For the text-containing cell, return its midpoint in [x, y] coordinate format. 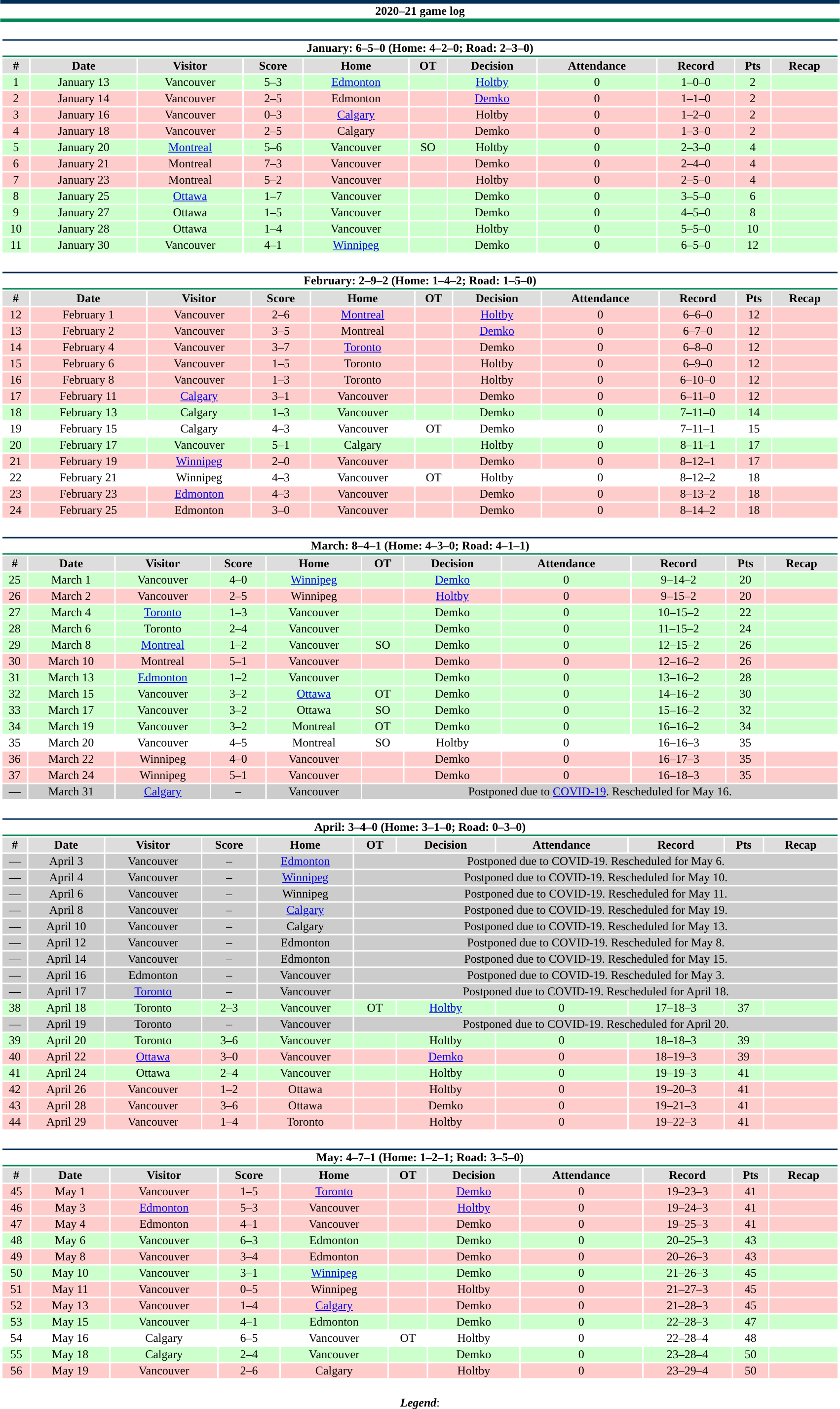
7–11–1 [698, 429]
5 [16, 148]
January 25 [84, 196]
April 8 [66, 910]
February 21 [88, 477]
February 1 [88, 314]
May 16 [71, 1338]
5–6 [272, 148]
8–11–1 [698, 445]
January 27 [84, 213]
42 [15, 1090]
April 18 [66, 1008]
19–20–3 [676, 1090]
9 [16, 213]
11 [16, 245]
54 [16, 1338]
January 20 [84, 148]
56 [16, 1371]
April 20 [66, 1040]
9–14–2 [679, 580]
6–10–0 [698, 380]
March 1 [71, 580]
April 6 [66, 894]
23–28–4 [687, 1354]
19–19–3 [676, 1073]
March 8 [71, 645]
6–8–0 [698, 347]
2–3–0 [696, 148]
May 4 [71, 1224]
Postponed due to COVID-19. Rescheduled for May 8. [596, 942]
19–25–3 [687, 1224]
19–21–3 [676, 1105]
February 15 [88, 429]
January 23 [84, 180]
36 [15, 759]
Postponed due to COVID-19. Rescheduled for May 13. [596, 927]
April 24 [66, 1073]
0–3 [272, 115]
2020–21 game log [420, 11]
12–16–2 [679, 661]
11–15–2 [679, 628]
51 [16, 1289]
33 [15, 710]
2–0 [281, 462]
19–24–3 [687, 1208]
7–3 [272, 163]
May 6 [71, 1241]
6–11–0 [698, 396]
38 [15, 1008]
21–27–3 [687, 1289]
April 28 [66, 1105]
2–3 [229, 1008]
40 [15, 1057]
March 24 [71, 776]
January 30 [84, 245]
Postponed due to COVID-19. Rescheduled for May 11. [596, 894]
May 11 [71, 1289]
19 [16, 429]
8–12–1 [698, 462]
1–3–0 [696, 131]
February 6 [88, 364]
5–2 [272, 180]
8–12–2 [698, 477]
29 [15, 645]
13 [16, 331]
3–5 [281, 331]
16 [16, 380]
16–18–3 [679, 776]
May 1 [71, 1191]
January 14 [84, 98]
January 21 [84, 163]
March 17 [71, 710]
23 [16, 494]
7 [16, 180]
1–1–0 [696, 98]
2–4–0 [696, 163]
January 13 [84, 82]
March: 8–4–1 (Home: 4–3–0; Road: 4–1–1) [420, 546]
6–7–0 [698, 331]
22–28–3 [687, 1322]
18–18–3 [676, 1040]
April 26 [66, 1090]
9–15–2 [679, 596]
20–26–3 [687, 1256]
March 22 [71, 759]
6–9–0 [698, 364]
April 3 [66, 861]
4–5–0 [696, 213]
May 8 [71, 1256]
February 23 [88, 494]
6–6–0 [698, 314]
February 17 [88, 445]
March 10 [71, 661]
Postponed due to COVID-19. Rescheduled for May 15. [596, 959]
April 10 [66, 927]
March 31 [71, 791]
25 [15, 580]
April: 3–4–0 (Home: 3–1–0; Road: 0–3–0) [420, 827]
8–13–2 [698, 494]
February: 2–9–2 (Home: 1–4–2; Road: 1–5–0) [420, 280]
3 [16, 115]
18–19–3 [676, 1057]
April 16 [66, 975]
3–7 [281, 347]
22–28–4 [687, 1338]
January: 6–5–0 (Home: 4–2–0; Road: 2–3–0) [420, 48]
February 4 [88, 347]
February 8 [88, 380]
Postponed due to COVID-19. Rescheduled for May 6. [596, 861]
23–29–4 [687, 1371]
March 19 [71, 726]
6–5 [249, 1338]
May 19 [71, 1371]
April 29 [66, 1122]
February 25 [88, 510]
February 13 [88, 412]
March 6 [71, 628]
April 14 [66, 959]
7–11–0 [698, 412]
April 4 [66, 877]
44 [15, 1122]
14–16–2 [679, 694]
5–5–0 [696, 229]
8–14–2 [698, 510]
4–5 [238, 743]
16–16–3 [679, 743]
January 18 [84, 131]
21–26–3 [687, 1273]
Postponed due to COVID-19. Rescheduled for May 10. [596, 877]
January 16 [84, 115]
19–22–3 [676, 1122]
16–17–3 [679, 759]
12–15–2 [679, 645]
21 [16, 462]
May 18 [71, 1354]
19–23–3 [687, 1191]
6–5–0 [696, 245]
6–3 [249, 1241]
Postponed due to COVID-19. Rescheduled for April 20. [596, 1024]
Postponed due to COVID-19. Rescheduled for April 18. [596, 992]
31 [15, 678]
13–16–2 [679, 678]
17–18–3 [676, 1008]
16–16–2 [679, 726]
3–4 [249, 1256]
March 20 [71, 743]
21–28–3 [687, 1306]
May 3 [71, 1208]
May 13 [71, 1306]
March 13 [71, 678]
46 [16, 1208]
April 12 [66, 942]
February 19 [88, 462]
April 19 [66, 1024]
3–5–0 [696, 196]
Postponed due to COVID-19. Rescheduled for May 16. [600, 791]
April 17 [66, 992]
1–0–0 [696, 82]
27 [15, 613]
March 4 [71, 613]
February 11 [88, 396]
February 2 [88, 331]
May 10 [71, 1273]
20–25–3 [687, 1241]
April 22 [66, 1057]
1 [16, 82]
49 [16, 1256]
Postponed due to COVID-19. Rescheduled for May 19. [596, 910]
March 15 [71, 694]
January 28 [84, 229]
0–5 [249, 1289]
55 [16, 1354]
1–7 [272, 196]
1–2–0 [696, 115]
Postponed due to COVID-19. Rescheduled for May 3. [596, 975]
May: 4–7–1 (Home: 1–2–1; Road: 3–5–0) [420, 1157]
May 15 [71, 1322]
March 2 [71, 596]
2–5–0 [696, 180]
52 [16, 1306]
10–15–2 [679, 613]
53 [16, 1322]
15–16–2 [679, 710]
